Locate the cell with the specified text and output its (X, Y) center coordinate. 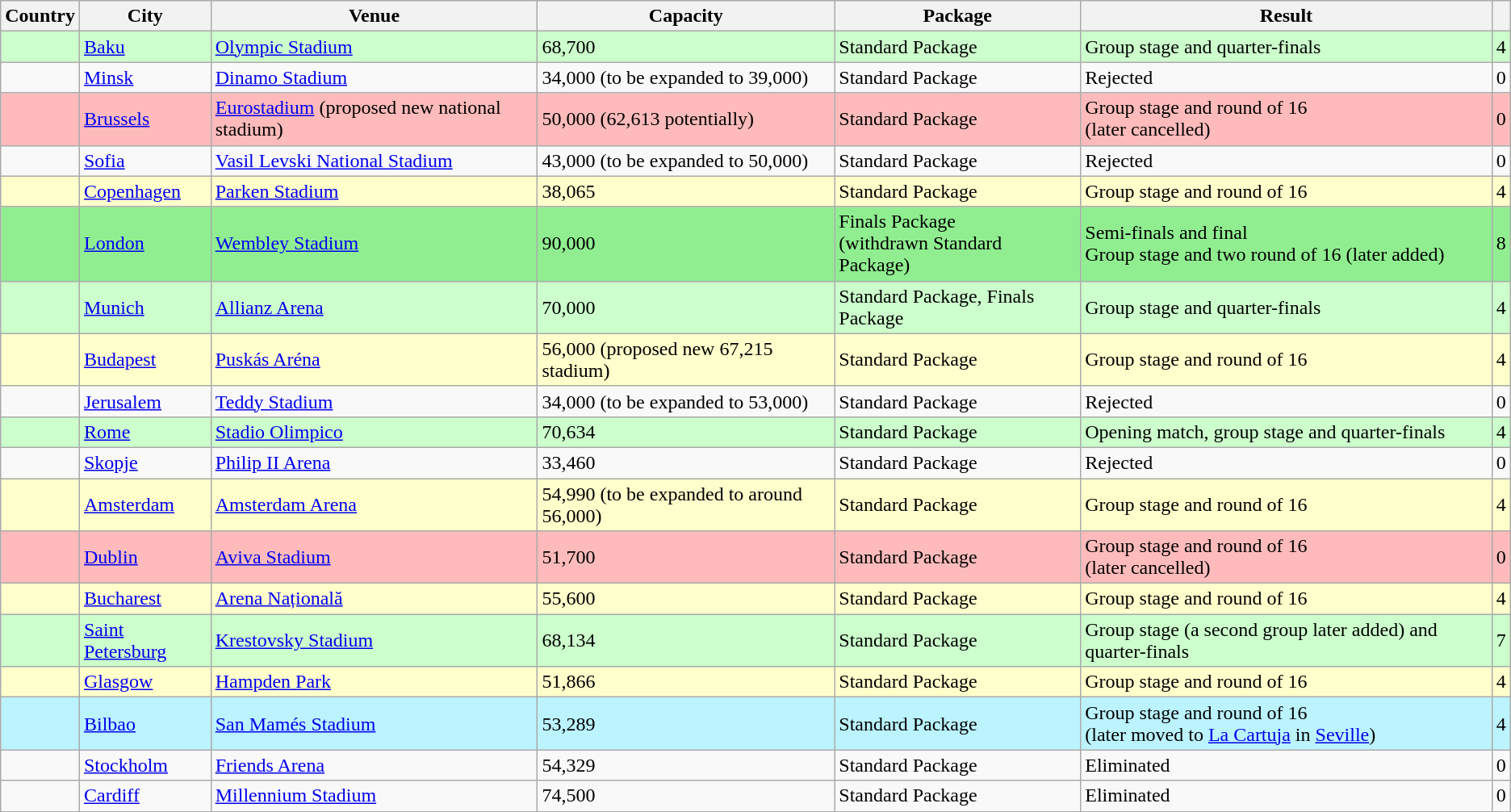
Venue (375, 16)
8 (1501, 244)
Standard Package, Finals Package (957, 307)
Millennium Stadium (375, 796)
Finals Package(withdrawn Standard Package) (957, 244)
51,700 (686, 557)
51,866 (686, 682)
70,634 (686, 432)
68,134 (686, 641)
90,000 (686, 244)
Krestovsky Stadium (375, 641)
Amsterdam Arena (375, 504)
54,329 (686, 765)
56,000 (proposed new 67,215 stadium) (686, 360)
Group stage (a second group later added) and quarter-finals (1287, 641)
Stadio Olimpico (375, 432)
Budapest (145, 360)
Baku (145, 47)
68,700 (686, 47)
Rome (145, 432)
Teddy Stadium (375, 401)
Puskás Aréna (375, 360)
Vasil Levski National Stadium (375, 161)
Dinamo Stadium (375, 77)
Aviva Stadium (375, 557)
Stockholm (145, 765)
Amsterdam (145, 504)
54,990 (to be expanded to around 56,000) (686, 504)
Brussels (145, 119)
Cardiff (145, 796)
Olympic Stadium (375, 47)
Arena Națională (375, 599)
Eurostadium (proposed new national stadium) (375, 119)
Capacity (686, 16)
53,289 (686, 723)
Allianz Arena (375, 307)
Country (40, 16)
55,600 (686, 599)
70,000 (686, 307)
Opening match, group stage and quarter-finals (1287, 432)
City (145, 16)
Semi-finals and finalGroup stage and two round of 16 (later added) (1287, 244)
San Mamés Stadium (375, 723)
Sofia (145, 161)
Package (957, 16)
Group stage and round of 16(later moved to La Cartuja in Seville) (1287, 723)
Minsk (145, 77)
Hampden Park (375, 682)
Dublin (145, 557)
7 (1501, 641)
33,460 (686, 463)
Copenhagen (145, 191)
Skopje (145, 463)
38,065 (686, 191)
74,500 (686, 796)
Parken Stadium (375, 191)
Munich (145, 307)
34,000 (to be expanded to 53,000) (686, 401)
Bilbao (145, 723)
50,000 (62,613 potentially) (686, 119)
Jerusalem (145, 401)
34,000 (to be expanded to 39,000) (686, 77)
London (145, 244)
43,000 (to be expanded to 50,000) (686, 161)
Friends Arena (375, 765)
Bucharest (145, 599)
Result (1287, 16)
Glasgow (145, 682)
Wembley Stadium (375, 244)
Saint Petersburg (145, 641)
Philip II Arena (375, 463)
